Output the (x, y) coordinate of the center of the cell containing the given text.  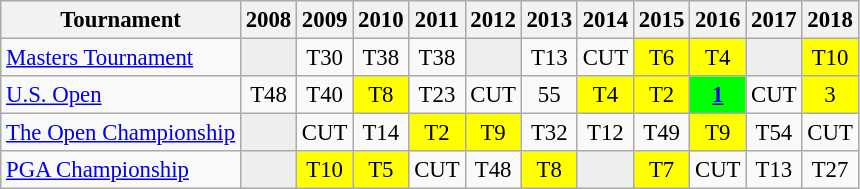
2010 (381, 20)
55 (549, 95)
2012 (493, 20)
2014 (605, 20)
T14 (381, 133)
2017 (774, 20)
T7 (661, 170)
1 (718, 95)
T12 (605, 133)
T23 (437, 95)
2013 (549, 20)
T32 (549, 133)
T54 (774, 133)
U.S. Open (121, 95)
3 (830, 95)
T6 (661, 58)
Tournament (121, 20)
2011 (437, 20)
T40 (325, 95)
Masters Tournament (121, 58)
2009 (325, 20)
PGA Championship (121, 170)
2016 (718, 20)
2008 (268, 20)
T49 (661, 133)
T27 (830, 170)
2015 (661, 20)
The Open Championship (121, 133)
T30 (325, 58)
T5 (381, 170)
2018 (830, 20)
